For the text-containing cell, return its midpoint in [X, Y] coordinate format. 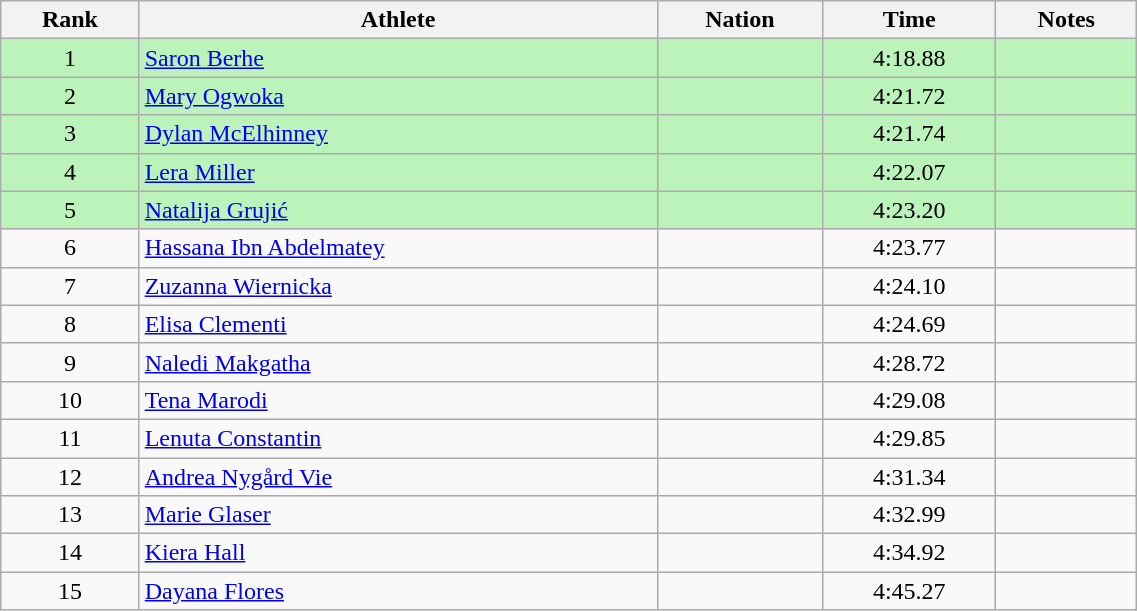
4:29.08 [910, 400]
4:21.74 [910, 134]
Elisa Clementi [398, 324]
13 [70, 515]
8 [70, 324]
Andrea Nygård Vie [398, 477]
4:23.20 [910, 210]
4:45.27 [910, 591]
3 [70, 134]
5 [70, 210]
Marie Glaser [398, 515]
Dylan McElhinney [398, 134]
Nation [740, 20]
Kiera Hall [398, 553]
Saron Berhe [398, 58]
2 [70, 96]
1 [70, 58]
4:22.07 [910, 172]
Mary Ogwoka [398, 96]
4:24.69 [910, 324]
10 [70, 400]
4:24.10 [910, 286]
4:18.88 [910, 58]
Dayana Flores [398, 591]
15 [70, 591]
Hassana Ibn Abdelmatey [398, 248]
4:31.34 [910, 477]
4:34.92 [910, 553]
12 [70, 477]
Lera Miller [398, 172]
4:28.72 [910, 362]
Time [910, 20]
4:32.99 [910, 515]
4:21.72 [910, 96]
4 [70, 172]
Natalija Grujić [398, 210]
Athlete [398, 20]
11 [70, 438]
6 [70, 248]
9 [70, 362]
4:29.85 [910, 438]
Notes [1066, 20]
Tena Marodi [398, 400]
Zuzanna Wiernicka [398, 286]
7 [70, 286]
Lenuta Constantin [398, 438]
14 [70, 553]
Rank [70, 20]
4:23.77 [910, 248]
Naledi Makgatha [398, 362]
